Find where the given text appears and provide that cell's center as [x, y] coordinate. 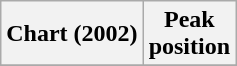
Chart (2002) [72, 34]
Peakposition [189, 34]
